Identify which cell holds the provided text, then report its [X, Y] central coordinate. 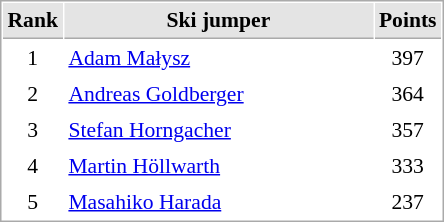
Andreas Goldberger [218, 93]
397 [408, 57]
333 [408, 165]
364 [408, 93]
2 [32, 93]
1 [32, 57]
5 [32, 201]
Martin Höllwarth [218, 165]
237 [408, 201]
Stefan Horngacher [218, 129]
Adam Małysz [218, 57]
Rank [32, 21]
3 [32, 129]
Points [408, 21]
357 [408, 129]
Ski jumper [218, 21]
Masahiko Harada [218, 201]
4 [32, 165]
